Scan for the cell matching the given text and deliver its [x, y] coordinate at center. 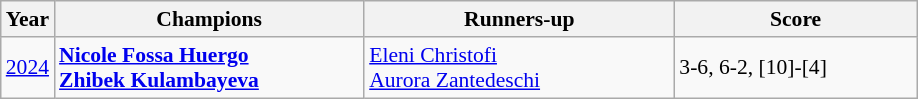
Score [796, 19]
Eleni Christofi Aurora Zantedeschi [519, 68]
Year [28, 19]
2024 [28, 68]
3-6, 6-2, [10]-[4] [796, 68]
Nicole Fossa Huergo Zhibek Kulambayeva [209, 68]
Runners-up [519, 19]
Champions [209, 19]
